Provide the (x, y) coordinate of the cell's center where the given text is located.  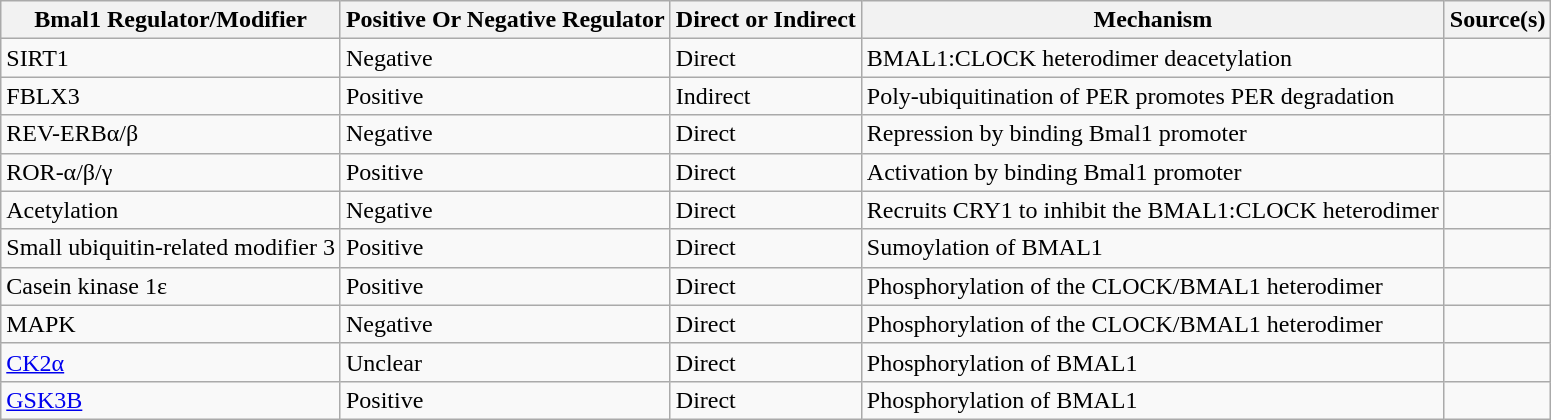
SIRT1 (171, 58)
Recruits CRY1 to inhibit the BMAL1:CLOCK heterodimer (1152, 210)
Indirect (766, 96)
Direct or Indirect (766, 20)
FBLX3 (171, 96)
Repression by binding Bmal1 promoter (1152, 134)
Activation by binding Bmal1 promoter (1152, 172)
GSK3B (171, 400)
Poly-ubiquitination of PER promotes PER degradation (1152, 96)
Source(s) (1498, 20)
REV-ERBα/β (171, 134)
Positive Or Negative Regulator (505, 20)
Small ubiquitin-related modifier 3 (171, 248)
ROR-α/β/γ (171, 172)
Sumoylation of BMAL1 (1152, 248)
Unclear (505, 362)
Bmal1 Regulator/Modifier (171, 20)
CK2α (171, 362)
Acetylation (171, 210)
BMAL1:CLOCK heterodimer deacetylation (1152, 58)
Mechanism (1152, 20)
MAPK (171, 324)
Casein kinase 1ε (171, 286)
